Return the [X, Y] coordinate for the center point of the cell that contains the specified text.  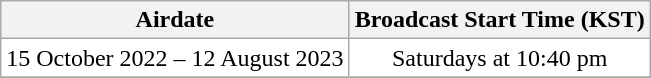
Saturdays at 10:40 pm [500, 58]
15 October 2022 – 12 August 2023 [175, 58]
Broadcast Start Time (KST) [500, 20]
Airdate [175, 20]
